From the cell containing the given text, extract its center point as [x, y] coordinate. 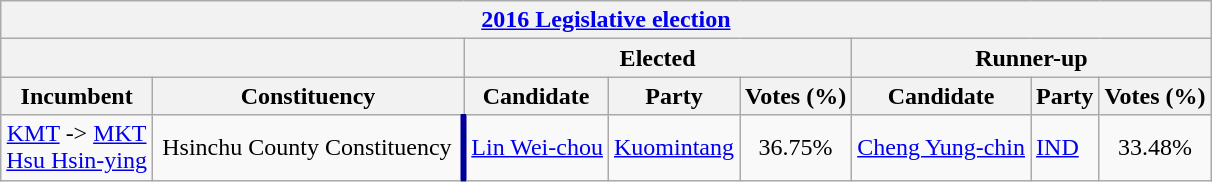
Hsinchu County Constituency [308, 148]
KMT -> MKTHsu Hsin-ying [77, 148]
2016 Legislative election [606, 20]
Constituency [308, 96]
36.75% [796, 148]
33.48% [1155, 148]
Cheng Yung-chin [942, 148]
Lin Wei-chou [536, 148]
Elected [658, 58]
IND [1065, 148]
Incumbent [77, 96]
Kuomintang [674, 148]
Runner-up [1032, 58]
